Determine the (X, Y) coordinate at the center of the cell enclosing the given text.  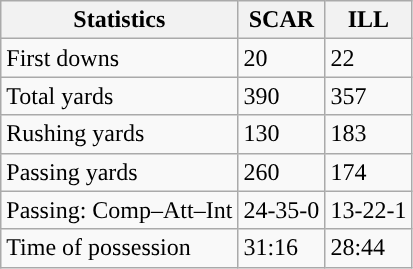
357 (368, 96)
ILL (368, 20)
First downs (120, 58)
260 (282, 172)
13-22-1 (368, 210)
Rushing yards (120, 134)
174 (368, 172)
Passing: Comp–Att–Int (120, 210)
183 (368, 134)
Time of possession (120, 248)
130 (282, 134)
31:16 (282, 248)
24-35-0 (282, 210)
22 (368, 58)
390 (282, 96)
Total yards (120, 96)
Statistics (120, 20)
20 (282, 58)
Passing yards (120, 172)
28:44 (368, 248)
SCAR (282, 20)
